Return the (X, Y) coordinate for the center point of the cell that contains the specified text.  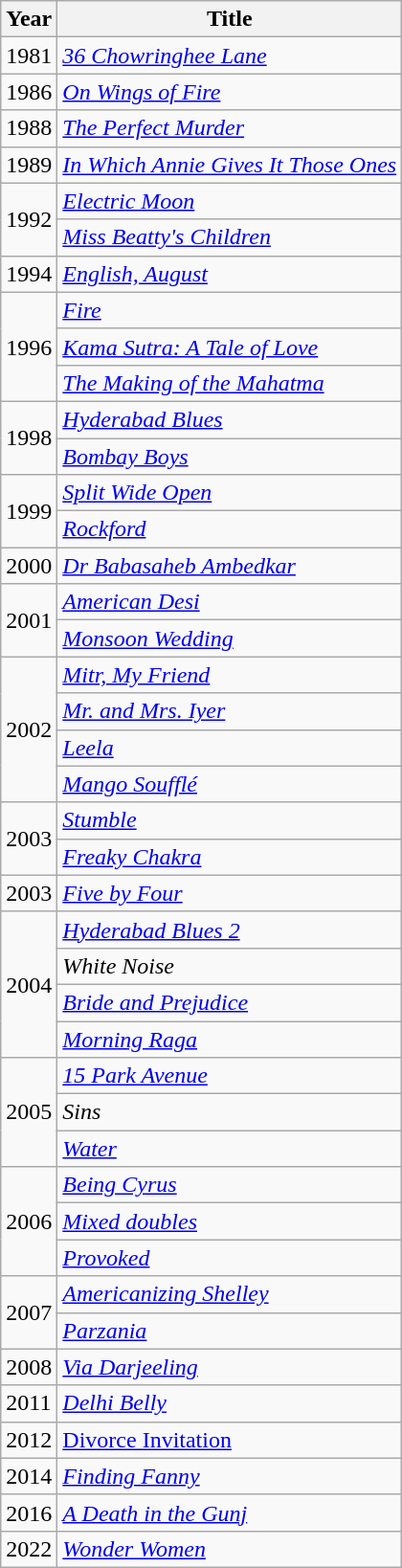
Kama Sutra: A Tale of Love (230, 347)
Dr Babasaheb Ambedkar (230, 566)
Leela (230, 748)
Bride and Prejudice (230, 1002)
Title (230, 19)
1992 (29, 219)
Rockford (230, 529)
Water (230, 1149)
1981 (29, 56)
1999 (29, 511)
Finding Fanny (230, 1476)
Being Cyrus (230, 1185)
Divorce Invitation (230, 1440)
Hyderabad Blues 2 (230, 930)
Bombay Boys (230, 457)
Americanizing Shelley (230, 1294)
Split Wide Open (230, 493)
Morning Raga (230, 1039)
2016 (29, 1512)
Mango Soufflé (230, 784)
English, August (230, 274)
15 Park Avenue (230, 1076)
1994 (29, 274)
Five by Four (230, 893)
36 Chowringhee Lane (230, 56)
2006 (29, 1221)
Miss Beatty's Children (230, 237)
2000 (29, 566)
In Which Annie Gives It Those Ones (230, 165)
White Noise (230, 966)
Hyderabad Blues (230, 419)
Fire (230, 310)
2001 (29, 620)
Parzania (230, 1331)
On Wings of Fire (230, 92)
Freaky Chakra (230, 857)
1988 (29, 128)
1996 (29, 347)
The Making of the Mahatma (230, 383)
1998 (29, 437)
2011 (29, 1403)
2008 (29, 1367)
Electric Moon (230, 201)
2012 (29, 1440)
Stumble (230, 820)
2005 (29, 1112)
2002 (29, 729)
Delhi Belly (230, 1403)
Mitr, My Friend (230, 675)
2022 (29, 1549)
Monsoon Wedding (230, 638)
A Death in the Gunj (230, 1512)
American Desi (230, 602)
2014 (29, 1476)
1986 (29, 92)
Sins (230, 1112)
Year (29, 19)
1989 (29, 165)
2007 (29, 1312)
Mr. and Mrs. Iyer (230, 711)
The Perfect Murder (230, 128)
2004 (29, 984)
Mixed doubles (230, 1221)
Wonder Women (230, 1549)
Via Darjeeling (230, 1367)
Provoked (230, 1258)
